For the text-containing cell, return its midpoint in (X, Y) coordinate format. 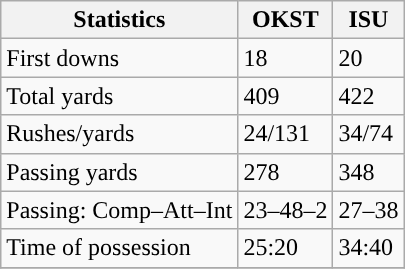
27–38 (368, 210)
23–48–2 (286, 210)
18 (286, 58)
24/131 (286, 134)
34:40 (368, 248)
ISU (368, 20)
Passing: Comp–Att–Int (120, 210)
348 (368, 172)
OKST (286, 20)
409 (286, 96)
278 (286, 172)
20 (368, 58)
Statistics (120, 20)
Time of possession (120, 248)
First downs (120, 58)
Passing yards (120, 172)
422 (368, 96)
Total yards (120, 96)
Rushes/yards (120, 134)
34/74 (368, 134)
25:20 (286, 248)
